Scan for the cell matching the given text and deliver its (X, Y) coordinate at center. 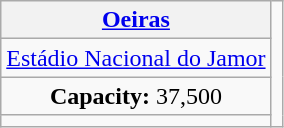
Estádio Nacional do Jamor (136, 58)
Oeiras (136, 20)
Capacity: 37,500 (136, 96)
